Detect which cell encompasses the target text, then output its (X, Y) center coordinate. 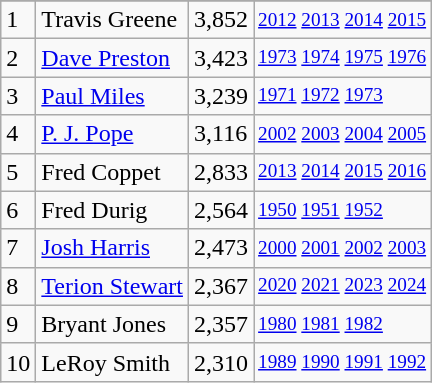
3,239 (220, 96)
1989 1990 1991 1992 (342, 362)
9 (18, 324)
2013 2014 2015 2016 (342, 172)
2012 2013 2014 2015 (342, 20)
Terion Stewart (112, 286)
8 (18, 286)
2,367 (220, 286)
3 (18, 96)
2,357 (220, 324)
LeRoy Smith (112, 362)
1 (18, 20)
2,833 (220, 172)
2 (18, 58)
Dave Preston (112, 58)
Fred Durig (112, 210)
2,564 (220, 210)
3,423 (220, 58)
3,116 (220, 134)
2000 2001 2002 2003 (342, 248)
4 (18, 134)
5 (18, 172)
2,473 (220, 248)
2020 2021 2023 2024 (342, 286)
1971 1972 1973 (342, 96)
7 (18, 248)
Bryant Jones (112, 324)
2002 2003 2004 2005 (342, 134)
Paul Miles (112, 96)
1973 1974 1975 1976 (342, 58)
3,852 (220, 20)
1950 1951 1952 (342, 210)
6 (18, 210)
Fred Coppet (112, 172)
1980 1981 1982 (342, 324)
10 (18, 362)
P. J. Pope (112, 134)
Josh Harris (112, 248)
Travis Greene (112, 20)
2,310 (220, 362)
